For the text-containing cell, return its midpoint in [x, y] coordinate format. 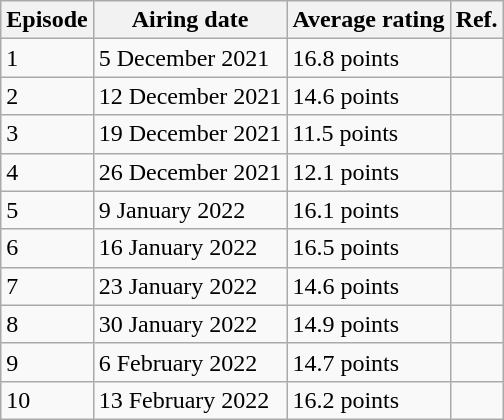
2 [47, 96]
8 [47, 324]
6 February 2022 [190, 362]
14.9 points [368, 324]
16 January 2022 [190, 248]
12.1 points [368, 172]
Airing date [190, 20]
1 [47, 58]
19 December 2021 [190, 134]
10 [47, 400]
16.5 points [368, 248]
13 February 2022 [190, 400]
23 January 2022 [190, 286]
12 December 2021 [190, 96]
16.1 points [368, 210]
11.5 points [368, 134]
16.8 points [368, 58]
5 [47, 210]
Average rating [368, 20]
9 January 2022 [190, 210]
30 January 2022 [190, 324]
Ref. [476, 20]
14.7 points [368, 362]
4 [47, 172]
16.2 points [368, 400]
6 [47, 248]
3 [47, 134]
5 December 2021 [190, 58]
Episode [47, 20]
26 December 2021 [190, 172]
7 [47, 286]
9 [47, 362]
